Provide the (x, y) coordinate of the cell's center where the given text is located.  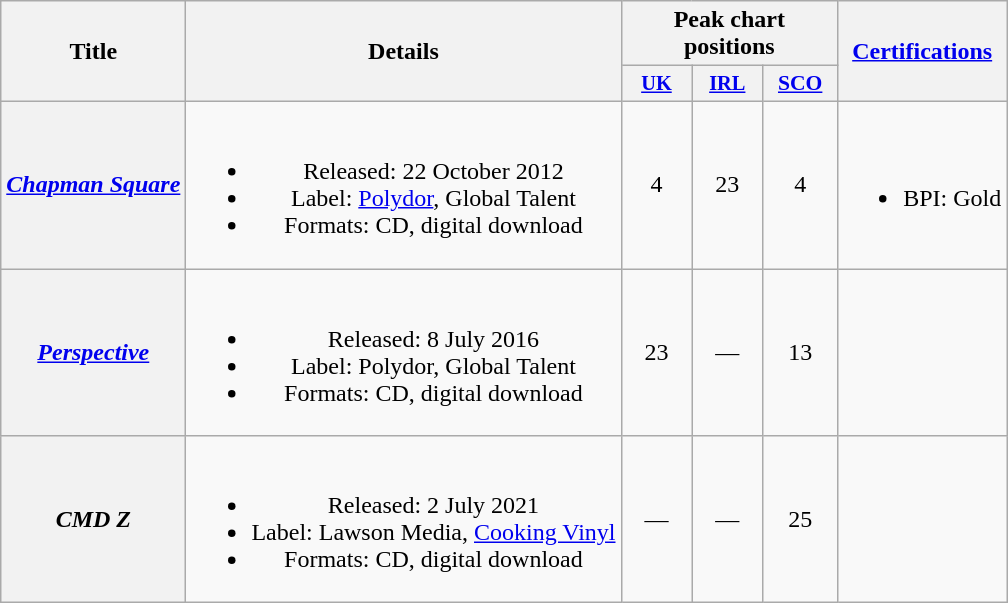
Title (94, 52)
Released: 22 October 2012Label: Polydor, Global TalentFormats: CD, digital download (404, 184)
Perspective (94, 352)
Details (404, 52)
13 (800, 352)
25 (800, 520)
IRL (728, 84)
SCO (800, 84)
Released: 8 July 2016Label: Polydor, Global TalentFormats: CD, digital download (404, 352)
UK (656, 84)
Certifications (922, 52)
Released: 2 July 2021Label: Lawson Media, Cooking VinylFormats: CD, digital download (404, 520)
BPI: Gold (922, 184)
Chapman Square (94, 184)
Peak chart positions (730, 34)
CMD Z (94, 520)
